For the text-containing cell, return its midpoint in (X, Y) coordinate format. 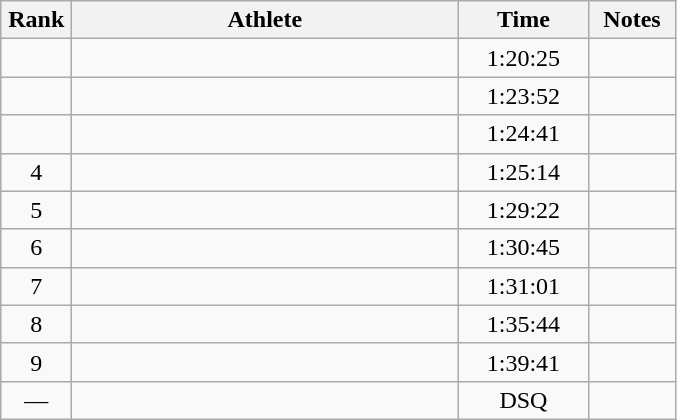
Time (524, 20)
9 (36, 362)
Rank (36, 20)
1:35:44 (524, 324)
4 (36, 172)
1:24:41 (524, 134)
Notes (632, 20)
1:29:22 (524, 210)
— (36, 400)
1:39:41 (524, 362)
1:30:45 (524, 248)
DSQ (524, 400)
1:25:14 (524, 172)
Athlete (265, 20)
7 (36, 286)
1:20:25 (524, 58)
6 (36, 248)
1:31:01 (524, 286)
1:23:52 (524, 96)
8 (36, 324)
5 (36, 210)
